From the cell containing the given text, extract its center point as (x, y) coordinate. 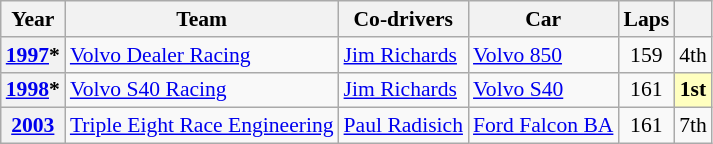
1998* (33, 90)
7th (693, 126)
Ford Falcon BA (543, 126)
2003 (33, 126)
Volvo S40 Racing (202, 90)
1st (693, 90)
Triple Eight Race Engineering (202, 126)
Year (33, 19)
1997* (33, 55)
Team (202, 19)
Co-drivers (404, 19)
Volvo S40 (543, 90)
4th (693, 55)
Volvo 850 (543, 55)
159 (646, 55)
Laps (646, 19)
Volvo Dealer Racing (202, 55)
Paul Radisich (404, 126)
Car (543, 19)
